For the text-containing cell, return its midpoint in [x, y] coordinate format. 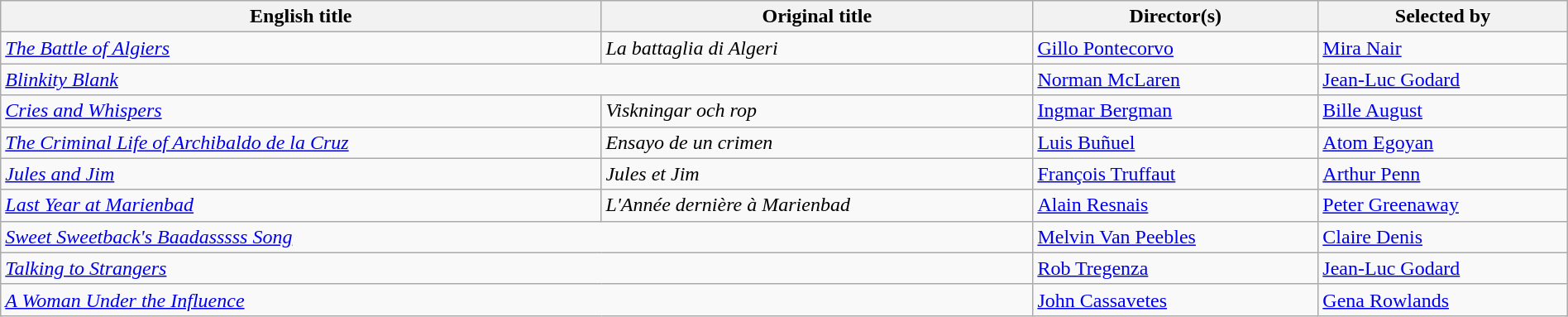
Bille August [1442, 111]
Claire Denis [1442, 237]
La battaglia di Algeri [817, 48]
The Battle of Algiers [301, 48]
Peter Greenaway [1442, 205]
A Woman Under the Influence [517, 300]
Ensayo de un crimen [817, 142]
Ingmar Bergman [1176, 111]
Jules and Jim [301, 174]
Luis Buñuel [1176, 142]
Atom Egoyan [1442, 142]
Cries and Whispers [301, 111]
Blinkity Blank [517, 79]
English title [301, 17]
Alain Resnais [1176, 205]
Gena Rowlands [1442, 300]
Norman McLaren [1176, 79]
Melvin Van Peebles [1176, 237]
François Truffaut [1176, 174]
Arthur Penn [1442, 174]
Talking to Strangers [517, 268]
Viskningar och rop [817, 111]
Selected by [1442, 17]
Original title [817, 17]
John Cassavetes [1176, 300]
Rob Tregenza [1176, 268]
The Criminal Life of Archibaldo de la Cruz [301, 142]
Director(s) [1176, 17]
Jules et Jim [817, 174]
Sweet Sweetback's Baadasssss Song [517, 237]
Gillo Pontecorvo [1176, 48]
Last Year at Marienbad [301, 205]
L'Année dernière à Marienbad [817, 205]
Mira Nair [1442, 48]
